Locate the cell with the specified text and output its [x, y] center coordinate. 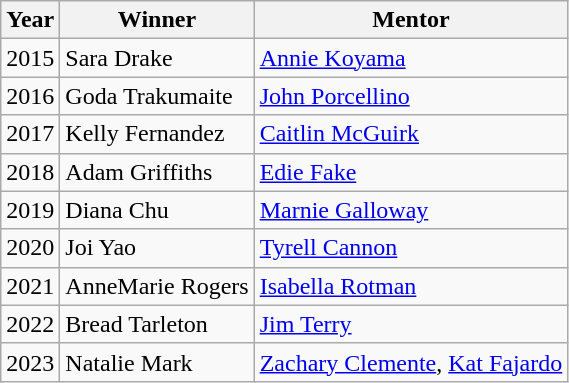
2021 [30, 286]
Winner [157, 20]
Mentor [411, 20]
Bread Tarleton [157, 324]
Adam Griffiths [157, 172]
2022 [30, 324]
Edie Fake [411, 172]
Isabella Rotman [411, 286]
Diana Chu [157, 210]
2017 [30, 134]
AnneMarie Rogers [157, 286]
Annie Koyama [411, 58]
2019 [30, 210]
Caitlin McGuirk [411, 134]
Marnie Galloway [411, 210]
2023 [30, 362]
Zachary Clemente, Kat Fajardo [411, 362]
Joi Yao [157, 248]
Year [30, 20]
Jim Terry [411, 324]
2016 [30, 96]
Sara Drake [157, 58]
Natalie Mark [157, 362]
2015 [30, 58]
Kelly Fernandez [157, 134]
2018 [30, 172]
2020 [30, 248]
John Porcellino [411, 96]
Tyrell Cannon [411, 248]
Goda Trakumaite [157, 96]
